For the text-containing cell, return its midpoint in (x, y) coordinate format. 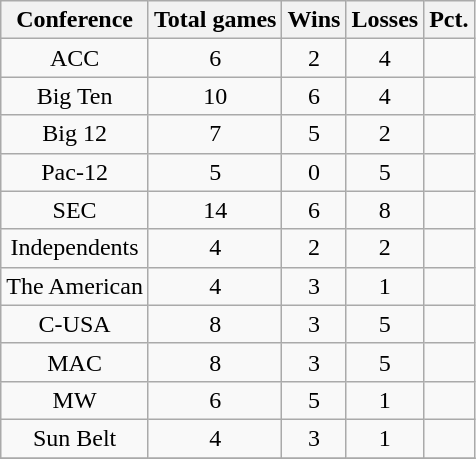
Conference (75, 20)
Independents (75, 248)
Big Ten (75, 96)
0 (314, 172)
The American (75, 286)
Pac-12 (75, 172)
Wins (314, 20)
Total games (215, 20)
SEC (75, 210)
Sun Belt (75, 438)
7 (215, 134)
MAC (75, 362)
C-USA (75, 324)
ACC (75, 58)
Losses (385, 20)
MW (75, 400)
10 (215, 96)
Big 12 (75, 134)
14 (215, 210)
Pct. (449, 20)
